Identify which cell holds the provided text, then report its (x, y) central coordinate. 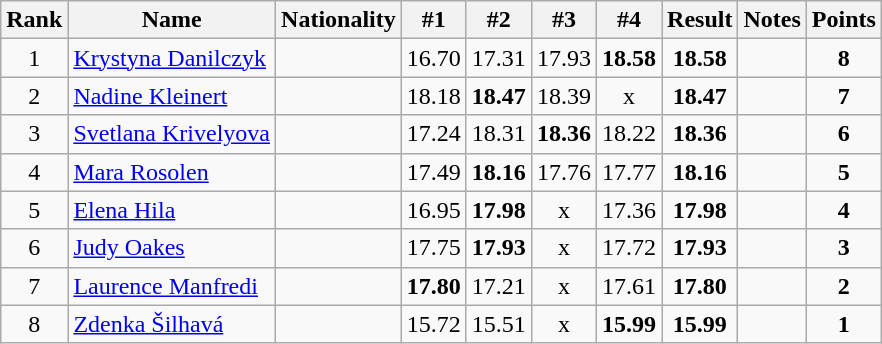
18.18 (434, 96)
16.70 (434, 58)
#1 (434, 20)
Name (172, 20)
Nadine Kleinert (172, 96)
#2 (498, 20)
Elena Hila (172, 210)
Laurence Manfredi (172, 286)
17.21 (498, 286)
Zdenka Šilhavá (172, 324)
18.22 (628, 134)
18.31 (498, 134)
Result (700, 20)
Nationality (339, 20)
Krystyna Danilczyk (172, 58)
17.31 (498, 58)
17.72 (628, 248)
Mara Rosolen (172, 172)
17.77 (628, 172)
17.49 (434, 172)
#3 (564, 20)
18.39 (564, 96)
#4 (628, 20)
Svetlana Krivelyova (172, 134)
Points (844, 20)
17.75 (434, 248)
17.36 (628, 210)
15.72 (434, 324)
17.24 (434, 134)
17.61 (628, 286)
Notes (772, 20)
Rank (34, 20)
17.76 (564, 172)
15.51 (498, 324)
Judy Oakes (172, 248)
16.95 (434, 210)
